Extract the [X, Y] coordinate from the center of the cell holding the provided text.  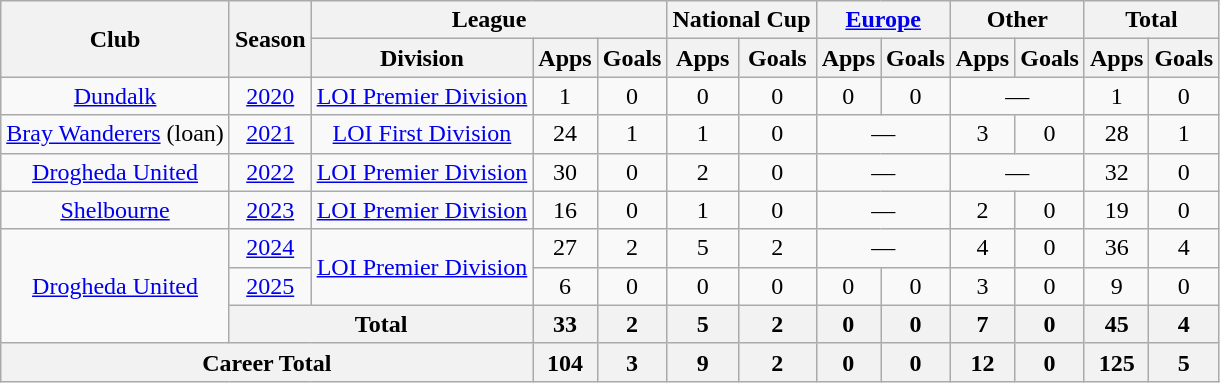
16 [565, 210]
2025 [270, 286]
Dundalk [116, 96]
7 [982, 324]
2022 [270, 172]
Bray Wanderers (loan) [116, 134]
28 [1116, 134]
League [489, 20]
LOI First Division [422, 134]
2020 [270, 96]
6 [565, 286]
33 [565, 324]
32 [1116, 172]
Club [116, 39]
36 [1116, 248]
27 [565, 248]
Career Total [267, 362]
Division [422, 58]
12 [982, 362]
Season [270, 39]
19 [1116, 210]
45 [1116, 324]
2023 [270, 210]
30 [565, 172]
National Cup [742, 20]
Europe [883, 20]
2021 [270, 134]
2024 [270, 248]
Other [1017, 20]
104 [565, 362]
125 [1116, 362]
Shelbourne [116, 210]
24 [565, 134]
